Find where the given text appears and provide that cell's center as (X, Y) coordinate. 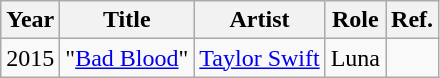
Title (127, 20)
Ref. (412, 20)
Luna (355, 58)
Role (355, 20)
Artist (260, 20)
Year (30, 20)
Taylor Swift (260, 58)
"Bad Blood" (127, 58)
2015 (30, 58)
